Pinpoint the cell where the given text exists, returning its (x, y) midpoint coordinate. 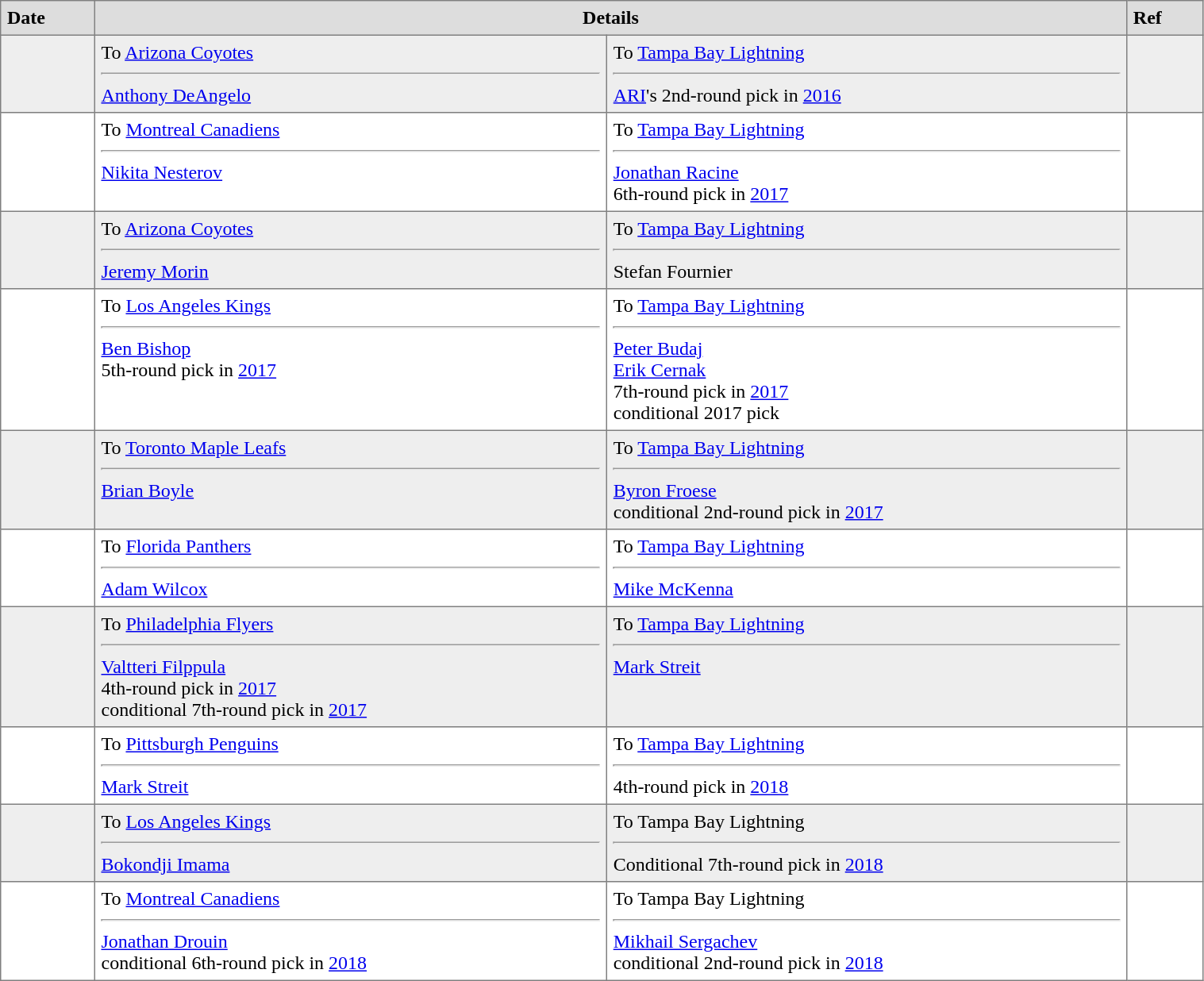
To Los Angeles Kings Ben Bishop 5th-round pick in 2017 (351, 360)
To Tampa Bay Lightning Conditional 7th-round pick in 2018 (867, 843)
To Montreal Canadiens Jonathan Drouinconditional 6th-round pick in 2018 (351, 931)
To Tampa Bay Lightning Peter Budaj Erik Cernak 7th-round pick in 2017 conditional 2017 pick (867, 360)
To Tampa Bay Lightning Mikhail Sergachevconditional 2nd-round pick in 2018 (867, 931)
To Tampa Bay Lightning Byron Froeseconditional 2nd-round pick in 2017 (867, 479)
To Arizona Coyotes Jeremy Morin (351, 250)
To Los Angeles Kings Bokondji Imama (351, 843)
Ref (1165, 18)
To Tampa Bay Lightning Mark Streit (867, 667)
To Tampa Bay Lightning Mike McKenna (867, 568)
To Toronto Maple Leafs Brian Boyle (351, 479)
Details (610, 18)
To Tampa Bay Lightning 4th-round pick in 2018 (867, 766)
To Tampa Bay Lightning ARI's 2nd-round pick in 2016 (867, 74)
To Montreal Canadiens Nikita Nesterov (351, 162)
To Florida Panthers Adam Wilcox (351, 568)
To Tampa Bay Lightning Jonathan Racine 6th-round pick in 2017 (867, 162)
Date (48, 18)
To Arizona Coyotes Anthony DeAngelo (351, 74)
To Tampa Bay Lightning Stefan Fournier (867, 250)
To Philadelphia Flyers Valtteri Filppula4th-round pick in 2017conditional 7th-round pick in 2017 (351, 667)
To Pittsburgh Penguins Mark Streit (351, 766)
